For the text-containing cell, return its midpoint in [x, y] coordinate format. 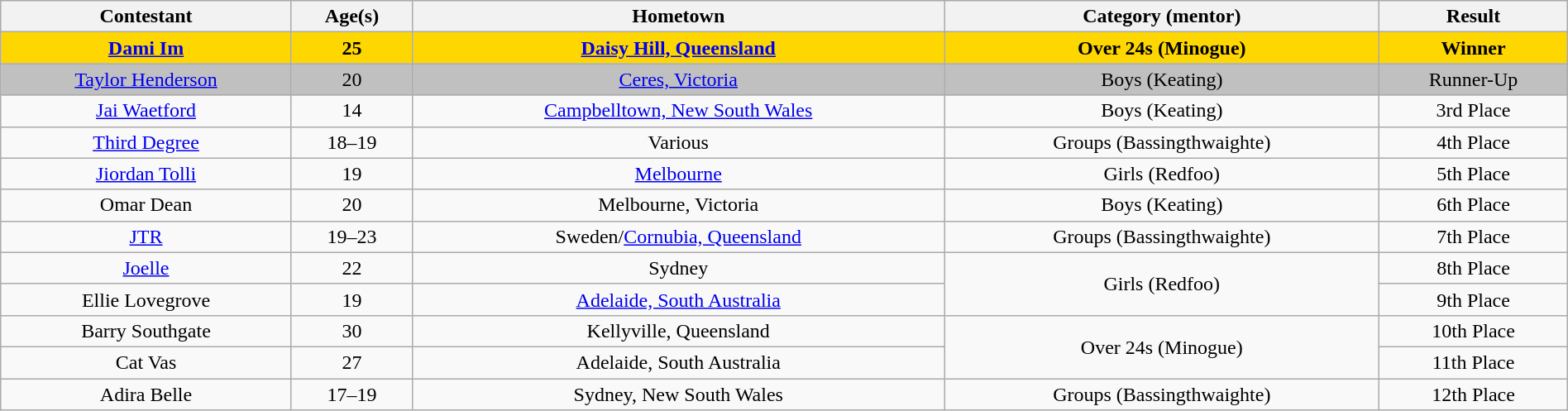
12th Place [1474, 394]
Barry Southgate [146, 331]
JTR [146, 237]
4th Place [1474, 142]
Melbourne, Victoria [678, 205]
3rd Place [1474, 111]
Taylor Henderson [146, 79]
9th Place [1474, 299]
Hometown [678, 17]
Winner [1474, 48]
8th Place [1474, 268]
25 [351, 48]
Category (mentor) [1162, 17]
17–19 [351, 394]
11th Place [1474, 362]
Age(s) [351, 17]
Ellie Lovegrove [146, 299]
Cat Vas [146, 362]
Campbelltown, New South Wales [678, 111]
6th Place [1474, 205]
27 [351, 362]
Sydney, New South Wales [678, 394]
Contestant [146, 17]
30 [351, 331]
7th Place [1474, 237]
Sweden/Cornubia, Queensland [678, 237]
Third Degree [146, 142]
Various [678, 142]
Runner-Up [1474, 79]
Kellyville, Queensland [678, 331]
5th Place [1474, 174]
Sydney [678, 268]
14 [351, 111]
Joelle [146, 268]
Jiordan Tolli [146, 174]
Dami Im [146, 48]
22 [351, 268]
10th Place [1474, 331]
Omar Dean [146, 205]
18–19 [351, 142]
Daisy Hill, Queensland [678, 48]
19–23 [351, 237]
Result [1474, 17]
Ceres, Victoria [678, 79]
Jai Waetford [146, 111]
Adira Belle [146, 394]
Melbourne [678, 174]
